Identify which cell holds the provided text, then report its [x, y] central coordinate. 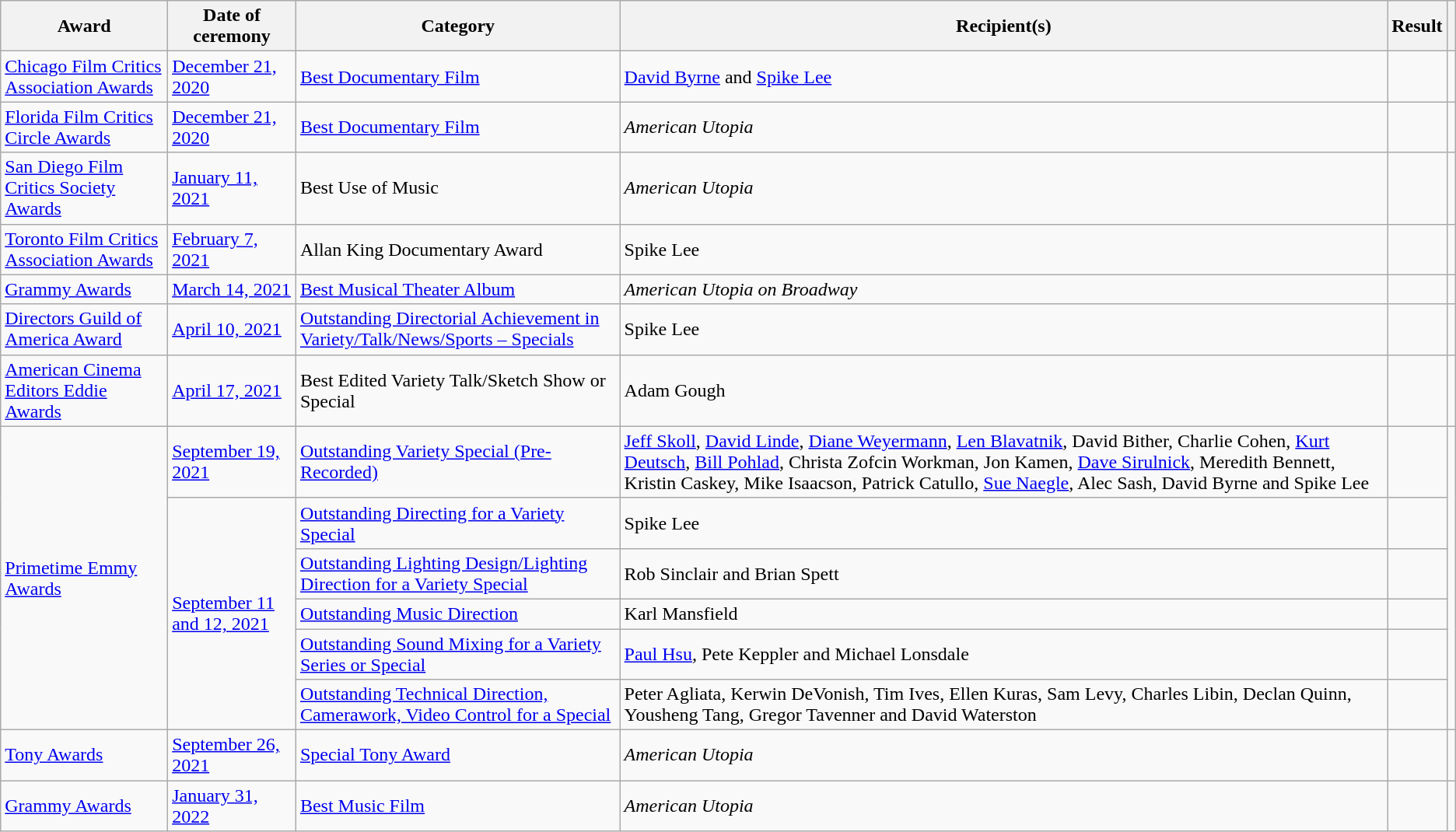
Date of ceremony [232, 26]
Chicago Film Critics Association Awards [84, 76]
January 31, 2022 [232, 806]
September 19, 2021 [232, 462]
Outstanding Sound Mixing for a Variety Series or Special [457, 653]
Florida Film Critics Circle Awards [84, 128]
Peter Agliata, Kerwin DeVonish, Tim Ives, Ellen Kuras, Sam Levy, Charles Libin, Declan Quinn, Yousheng Tang, Gregor Tavenner and David Waterston [1003, 704]
Adam Gough [1003, 390]
Result [1417, 26]
Toronto Film Critics Association Awards [84, 249]
Category [457, 26]
Special Tony Award [457, 756]
Allan King Documentary Award [457, 249]
Outstanding Technical Direction, Camerawork, Video Control for a Special [457, 704]
American Utopia on Broadway [1003, 289]
Rob Sinclair and Brian Spett [1003, 574]
February 7, 2021 [232, 249]
Best Edited Variety Talk/Sketch Show or Special [457, 390]
Primetime Emmy Awards [84, 578]
Recipient(s) [1003, 26]
Best Use of Music [457, 188]
March 14, 2021 [232, 289]
Outstanding Lighting Design/Lighting Direction for a Variety Special [457, 574]
Best Musical Theater Album [457, 289]
San Diego Film Critics Society Awards [84, 188]
April 10, 2021 [232, 330]
Directors Guild of America Award [84, 330]
Outstanding Directing for a Variety Special [457, 523]
Outstanding Variety Special (Pre-Recorded) [457, 462]
January 11, 2021 [232, 188]
Award [84, 26]
David Byrne and Spike Lee [1003, 76]
Tony Awards [84, 756]
Outstanding Music Direction [457, 614]
Outstanding Directorial Achievement in Variety/Talk/News/Sports – Specials [457, 330]
September 26, 2021 [232, 756]
Best Music Film [457, 806]
Karl Mansfield [1003, 614]
April 17, 2021 [232, 390]
American Cinema Editors Eddie Awards [84, 390]
September 11 and 12, 2021 [232, 614]
Paul Hsu, Pete Keppler and Michael Lonsdale [1003, 653]
